Provide the [x, y] coordinate of the cell's center where the given text is located.  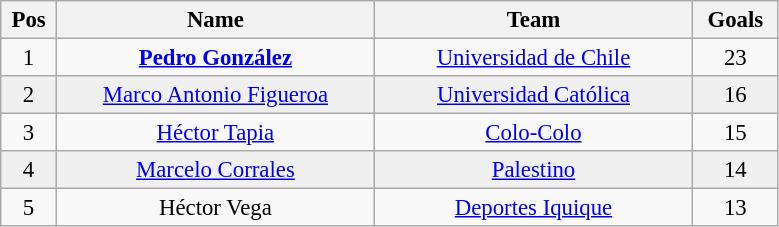
Universidad Católica [533, 95]
Pedro González [215, 58]
16 [736, 95]
13 [736, 208]
Name [215, 20]
Héctor Vega [215, 208]
Palestino [533, 170]
Héctor Tapia [215, 133]
1 [29, 58]
3 [29, 133]
15 [736, 133]
Universidad de Chile [533, 58]
23 [736, 58]
Marcelo Corrales [215, 170]
Colo-Colo [533, 133]
Goals [736, 20]
5 [29, 208]
Deportes Iquique [533, 208]
2 [29, 95]
14 [736, 170]
Team [533, 20]
Pos [29, 20]
Marco Antonio Figueroa [215, 95]
4 [29, 170]
